Output the [X, Y] coordinate of the center of the cell containing the given text.  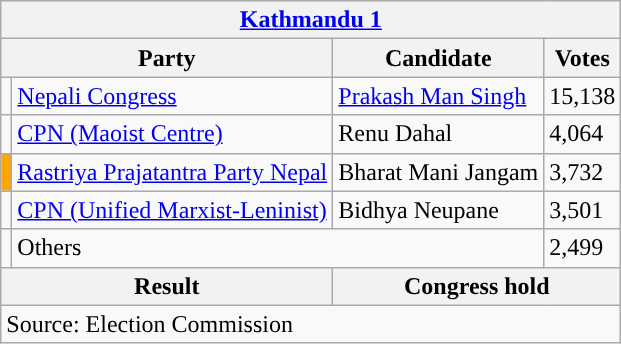
CPN (Unified Marxist-Leninist) [172, 210]
4,064 [582, 134]
Source: Election Commission [311, 324]
15,138 [582, 96]
Renu Dahal [438, 134]
Bidhya Neupane [438, 210]
Bharat Mani Jangam [438, 172]
3,732 [582, 172]
Rastriya Prajatantra Party Nepal [172, 172]
Party [167, 58]
Candidate [438, 58]
Result [167, 286]
Prakash Man Singh [438, 96]
Congress hold [477, 286]
Others [278, 248]
Kathmandu 1 [311, 20]
Votes [582, 58]
3,501 [582, 210]
CPN (Maoist Centre) [172, 134]
2,499 [582, 248]
Nepali Congress [172, 96]
